Scan for the cell matching the given text and deliver its [x, y] coordinate at center. 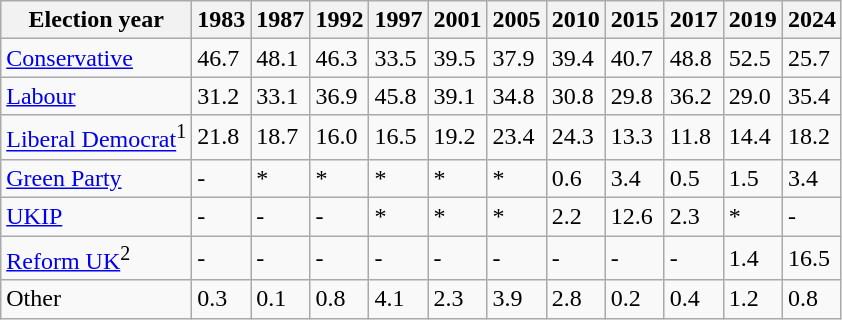
Liberal Democrat1 [96, 138]
48.1 [280, 58]
1983 [222, 20]
1.4 [752, 258]
30.8 [576, 96]
21.8 [222, 138]
1992 [340, 20]
2017 [694, 20]
40.7 [634, 58]
23.4 [516, 138]
1.5 [752, 178]
39.4 [576, 58]
2015 [634, 20]
45.8 [398, 96]
1997 [398, 20]
3.9 [516, 299]
34.8 [516, 96]
11.8 [694, 138]
Reform UK2 [96, 258]
0.3 [222, 299]
0.5 [694, 178]
UKIP [96, 217]
31.2 [222, 96]
46.3 [340, 58]
36.2 [694, 96]
48.8 [694, 58]
19.2 [458, 138]
13.3 [634, 138]
Election year [96, 20]
37.9 [516, 58]
2024 [812, 20]
0.2 [634, 299]
25.7 [812, 58]
46.7 [222, 58]
18.7 [280, 138]
2.8 [576, 299]
24.3 [576, 138]
16.0 [340, 138]
18.2 [812, 138]
2001 [458, 20]
29.0 [752, 96]
35.4 [812, 96]
2019 [752, 20]
33.1 [280, 96]
Other [96, 299]
4.1 [398, 299]
Labour [96, 96]
2.2 [576, 217]
39.5 [458, 58]
36.9 [340, 96]
1987 [280, 20]
39.1 [458, 96]
12.6 [634, 217]
0.4 [694, 299]
0.1 [280, 299]
Green Party [96, 178]
52.5 [752, 58]
0.6 [576, 178]
33.5 [398, 58]
1.2 [752, 299]
2005 [516, 20]
2010 [576, 20]
14.4 [752, 138]
29.8 [634, 96]
Conservative [96, 58]
